For the text-containing cell, return its midpoint in [X, Y] coordinate format. 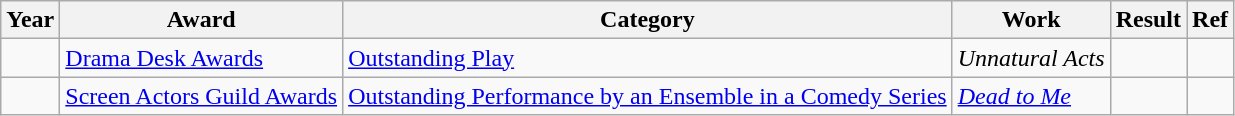
Dead to Me [1031, 96]
Category [648, 20]
Screen Actors Guild Awards [202, 96]
Outstanding Performance by an Ensemble in a Comedy Series [648, 96]
Award [202, 20]
Ref [1210, 20]
Result [1148, 20]
Unnatural Acts [1031, 58]
Work [1031, 20]
Year [30, 20]
Drama Desk Awards [202, 58]
Outstanding Play [648, 58]
